Provide the (x, y) coordinate of the cell's center where the given text is located.  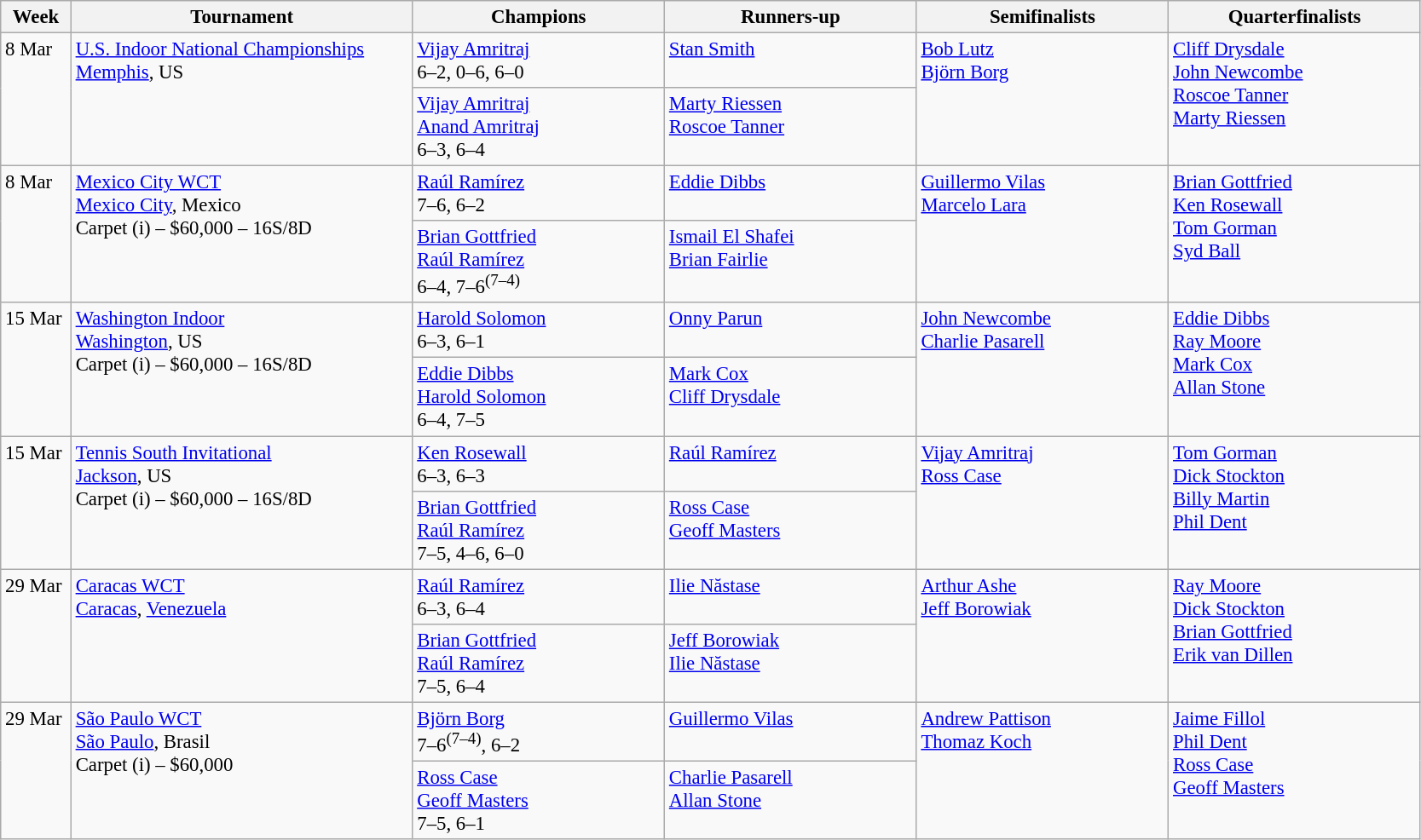
Brian Gottfried Ken Rosewall Tom Gorman Syd Ball (1295, 235)
Jeff Borowiak Ilie Năstase (791, 663)
Onny Parun (791, 331)
Tournament (242, 17)
Eddie Dibbs Harold Solomon6–4, 7–5 (539, 397)
Week (36, 17)
Ross Case Geoff Masters (791, 530)
Jaime Fillol Phil Dent Ross Case Geoff Masters (1295, 770)
Champions (539, 17)
Harold Solomon6–3, 6–1 (539, 331)
Charlie Pasarell Allan Stone (791, 800)
Guillermo Vilas (791, 731)
Cliff Drysdale John Newcombe Roscoe Tanner Marty Riessen (1295, 100)
Eddie Dibbs (791, 194)
Vijay Amritraj Ross Case (1043, 503)
Vijay Amritraj Anand Amritraj6–3, 6–4 (539, 127)
São Paulo WCT São Paulo, Brasil Carpet (i) – $60,000 (242, 770)
Arthur Ashe Jeff Borowiak (1043, 636)
Vijay Amritraj6–2, 0–6, 6–0 (539, 61)
Tom Gorman Dick Stockton Billy Martin Phil Dent (1295, 503)
Ken Rosewall6–3, 6–3 (539, 463)
Marty Riessen Roscoe Tanner (791, 127)
Guillermo Vilas Marcelo Lara (1043, 235)
Quarterfinalists (1295, 17)
Washington Indoor Washington, US Carpet (i) – $60,000 – 16S/8D (242, 370)
Raúl Ramírez (791, 463)
Caracas WCTCaracas, Venezuela (242, 636)
Andrew Pattison Thomaz Koch (1043, 770)
Björn Borg7–6(7–4), 6–2 (539, 731)
Runners-up (791, 17)
Bob Lutz Björn Borg (1043, 100)
Mark Cox Cliff Drysdale (791, 397)
Raúl Ramírez6–3, 6–4 (539, 596)
Mexico City WCT Mexico City, Mexico Carpet (i) – $60,000 – 16S/8D (242, 235)
U.S. Indoor National Championships Memphis, US (242, 100)
Eddie Dibbs Ray Moore Mark Cox Allan Stone (1295, 370)
Stan Smith (791, 61)
Ray Moore Dick Stockton Brian Gottfried Erik van Dillen (1295, 636)
Ismail El Shafei Brian Fairlie (791, 262)
Brian Gottfried Raúl Ramírez7–5, 6–4 (539, 663)
Ilie Năstase (791, 596)
Raúl Ramírez7–6, 6–2 (539, 194)
Brian Gottfried Raúl Ramírez6–4, 7–6(7–4) (539, 262)
Brian Gottfried Raúl Ramírez7–5, 4–6, 6–0 (539, 530)
John Newcombe Charlie Pasarell (1043, 370)
Semifinalists (1043, 17)
Tennis South Invitational Jackson, US Carpet (i) – $60,000 – 16S/8D (242, 503)
Ross Case Geoff Masters7–5, 6–1 (539, 800)
